Return the (X, Y) coordinate for the center point of the cell that contains the specified text.  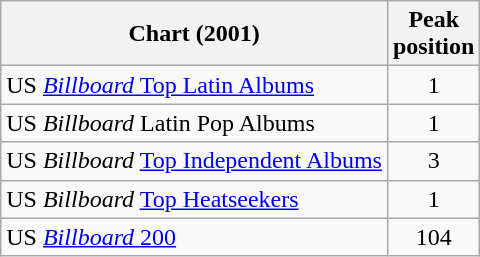
US Billboard Top Independent Albums (194, 161)
Peakposition (433, 34)
US Billboard 200 (194, 237)
US Billboard Latin Pop Albums (194, 123)
US Billboard Top Heatseekers (194, 199)
US Billboard Top Latin Albums (194, 85)
104 (433, 237)
3 (433, 161)
Chart (2001) (194, 34)
